Search for the cell housing the specified text and yield its [X, Y] center coordinate. 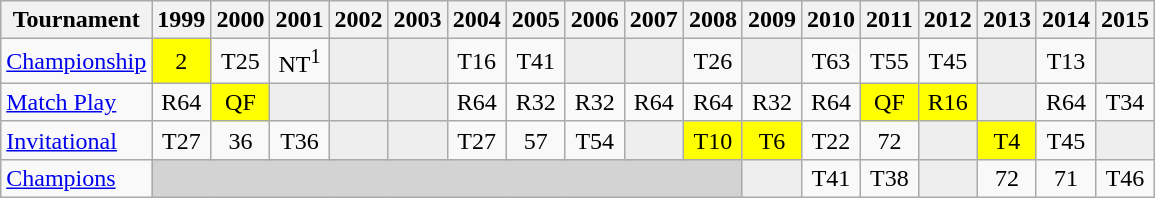
Tournament [76, 20]
2001 [300, 20]
2007 [654, 20]
2014 [1066, 20]
T46 [1126, 178]
Invitational [76, 140]
T4 [1006, 140]
2008 [712, 20]
Championship [76, 62]
2015 [1126, 20]
T10 [712, 140]
T34 [1126, 102]
R16 [948, 102]
2010 [832, 20]
36 [240, 140]
T38 [890, 178]
2011 [890, 20]
2003 [418, 20]
T13 [1066, 62]
T6 [772, 140]
2012 [948, 20]
T22 [832, 140]
T36 [300, 140]
T63 [832, 62]
T54 [594, 140]
2009 [772, 20]
Champions [76, 178]
2013 [1006, 20]
2 [182, 62]
1999 [182, 20]
T26 [712, 62]
2002 [358, 20]
2005 [536, 20]
2006 [594, 20]
71 [1066, 178]
Match Play [76, 102]
57 [536, 140]
T16 [476, 62]
2004 [476, 20]
2000 [240, 20]
T55 [890, 62]
NT1 [300, 62]
T25 [240, 62]
